Detect which cell encompasses the target text, then output its (x, y) center coordinate. 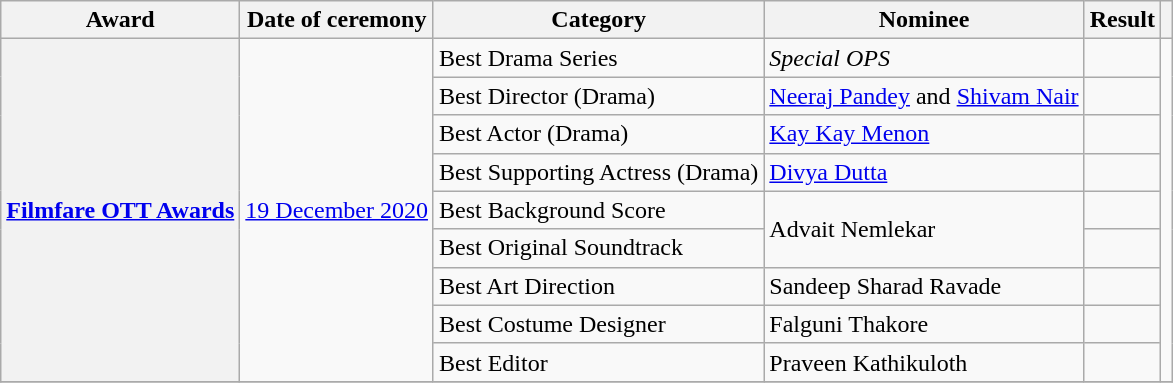
Falguni Thakore (924, 324)
Neeraj Pandey and Shivam Nair (924, 96)
19 December 2020 (337, 210)
Best Editor (598, 362)
Date of ceremony (337, 20)
Category (598, 20)
Award (120, 20)
Advait Nemlekar (924, 229)
Best Drama Series (598, 58)
Sandeep Sharad Ravade (924, 286)
Best Director (Drama) (598, 96)
Best Actor (Drama) (598, 134)
Best Background Score (598, 210)
Praveen Kathikuloth (924, 362)
Best Original Soundtrack (598, 248)
Filmfare OTT Awards (120, 210)
Best Costume Designer (598, 324)
Kay Kay Menon (924, 134)
Divya Dutta (924, 172)
Nominee (924, 20)
Best Art Direction (598, 286)
Result (1122, 20)
Best Supporting Actress (Drama) (598, 172)
Special OPS (924, 58)
